Find where the given text appears and provide that cell's center as [X, Y] coordinate. 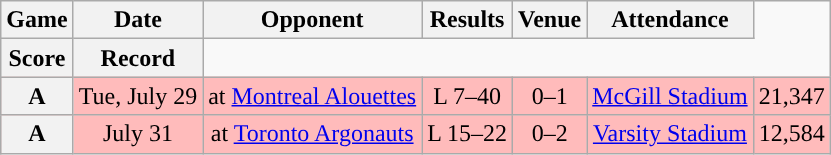
Opponent [312, 20]
Game [37, 20]
Tue, July 29 [138, 96]
Venue [550, 20]
L 7–40 [468, 96]
21,347 [792, 96]
July 31 [138, 134]
Varsity Stadium [670, 134]
Attendance [670, 20]
L 15–22 [468, 134]
at Montreal Alouettes [312, 96]
at Toronto Argonauts [312, 134]
12,584 [792, 134]
Date [138, 20]
Record [138, 58]
0–2 [550, 134]
Results [468, 20]
Score [37, 58]
0–1 [550, 96]
McGill Stadium [670, 96]
